Scan for the cell matching the given text and deliver its (X, Y) coordinate at center. 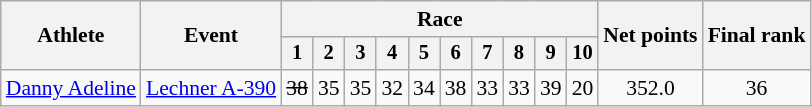
1 (297, 54)
Final rank (757, 36)
8 (519, 54)
Danny Adeline (71, 88)
2 (329, 54)
36 (757, 88)
Net points (650, 36)
3 (361, 54)
7 (487, 54)
32 (392, 88)
352.0 (650, 88)
39 (551, 88)
34 (424, 88)
Event (211, 36)
9 (551, 54)
6 (456, 54)
10 (583, 54)
20 (583, 88)
5 (424, 54)
4 (392, 54)
Lechner A-390 (211, 88)
Athlete (71, 36)
Race (440, 19)
